Identify which cell holds the provided text, then report its [X, Y] central coordinate. 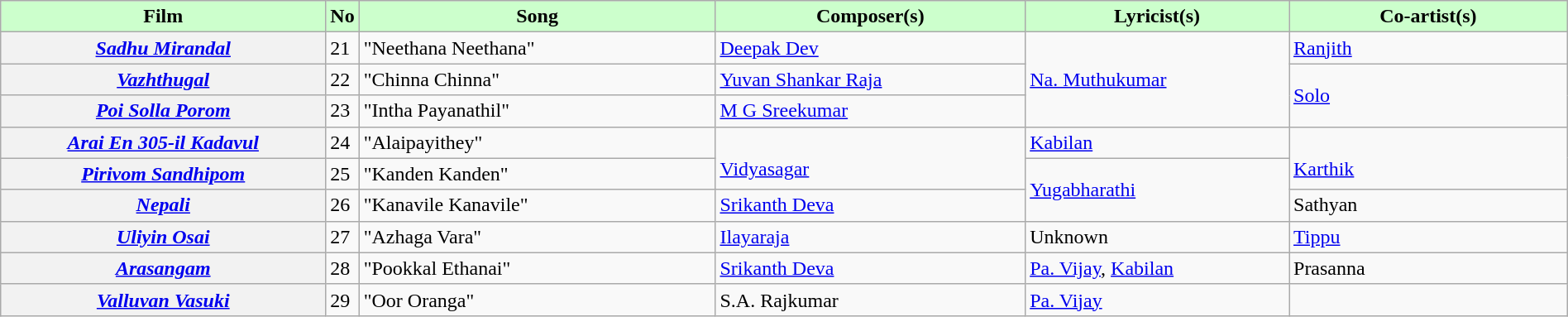
Unknown [1158, 237]
Song [538, 17]
"Chinna Chinna" [538, 79]
Deepak Dev [870, 48]
Prasanna [1427, 268]
28 [342, 268]
"Kanavile Kanavile" [538, 205]
26 [342, 205]
Sathyan [1427, 205]
Kabilan [1158, 142]
Nepali [164, 205]
25 [342, 174]
Vazhthugal [164, 79]
21 [342, 48]
Yuvan Shankar Raja [870, 79]
22 [342, 79]
"Intha Payanathil" [538, 111]
Composer(s) [870, 17]
Ranjith [1427, 48]
M G Sreekumar [870, 111]
Valluvan Vasuki [164, 300]
Arasangam [164, 268]
Na. Muthukumar [1158, 79]
Pirivom Sandhipom [164, 174]
Lyricist(s) [1158, 17]
"Pookkal Ethanai" [538, 268]
Film [164, 17]
Solo [1427, 95]
No [342, 17]
Tippu [1427, 237]
Sadhu Mirandal [164, 48]
S.A. Rajkumar [870, 300]
"Alaipayithey" [538, 142]
Arai En 305-il Kadavul [164, 142]
Co-artist(s) [1427, 17]
27 [342, 237]
Yugabharathi [1158, 190]
Uliyin Osai [164, 237]
"Kanden Kanden" [538, 174]
"Azhaga Vara" [538, 237]
24 [342, 142]
Poi Solla Porom [164, 111]
Vidyasagar [870, 158]
Ilayaraja [870, 237]
Pa. Vijay [1158, 300]
Karthik [1427, 158]
29 [342, 300]
"Oor Oranga" [538, 300]
"Neethana Neethana" [538, 48]
23 [342, 111]
Pa. Vijay, Kabilan [1158, 268]
